Identify which cell holds the provided text, then report its [X, Y] central coordinate. 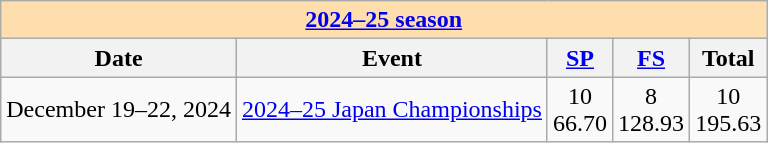
2024–25 Japan Championships [392, 110]
10 66.70 [580, 110]
2024–25 season [384, 20]
FS [652, 58]
Date [119, 58]
Event [392, 58]
SP [580, 58]
10 195.63 [728, 110]
December 19–22, 2024 [119, 110]
Total [728, 58]
8 128.93 [652, 110]
